Capture the cell that displays the provided text and extract its (x, y) central coordinate. 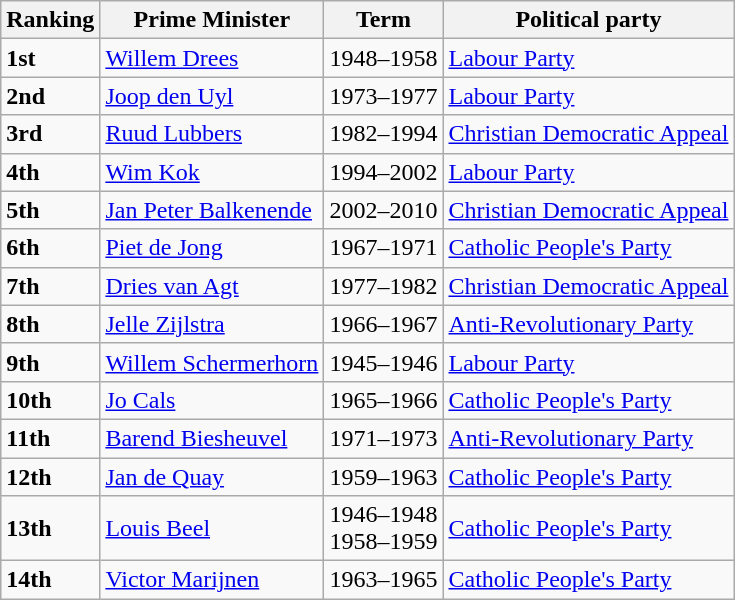
9th (50, 362)
Willem Drees (212, 58)
1948–1958 (384, 58)
4th (50, 172)
1945–1946 (384, 362)
Prime Minister (212, 20)
1994–2002 (384, 172)
1966–1967 (384, 324)
1982–1994 (384, 134)
2nd (50, 96)
6th (50, 248)
Political party (588, 20)
1st (50, 58)
1977–1982 (384, 286)
7th (50, 286)
1967–1971 (384, 248)
Wim Kok (212, 172)
1963–1965 (384, 580)
Jan de Quay (212, 477)
Dries van Agt (212, 286)
3rd (50, 134)
8th (50, 324)
5th (50, 210)
Jo Cals (212, 400)
Term (384, 20)
Barend Biesheuvel (212, 438)
Ruud Lubbers (212, 134)
Jan Peter Balkenende (212, 210)
Joop den Uyl (212, 96)
13th (50, 528)
11th (50, 438)
2002–2010 (384, 210)
14th (50, 580)
12th (50, 477)
Victor Marijnen (212, 580)
1959–1963 (384, 477)
Piet de Jong (212, 248)
1946–1948 1958–1959 (384, 528)
1965–1966 (384, 400)
Ranking (50, 20)
10th (50, 400)
Jelle Zijlstra (212, 324)
1973–1977 (384, 96)
Willem Schermerhorn (212, 362)
1971–1973 (384, 438)
Louis Beel (212, 528)
